For the text-containing cell, return its midpoint in [x, y] coordinate format. 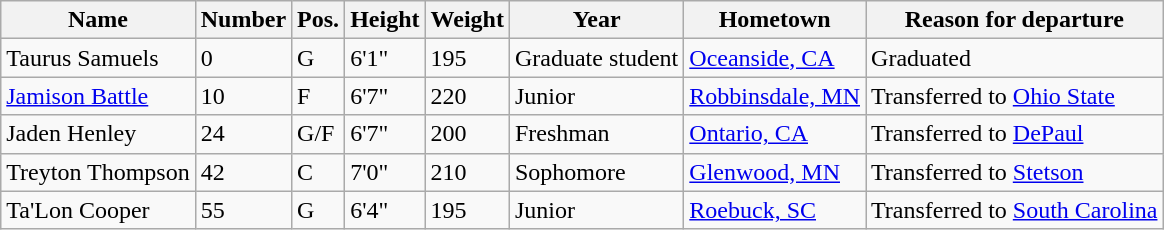
Roebuck, SC [775, 210]
F [318, 96]
Reason for departure [1014, 20]
Robbinsdale, MN [775, 96]
Oceanside, CA [775, 58]
Graduate student [596, 58]
Transferred to Stetson [1014, 172]
Jaden Henley [98, 134]
220 [467, 96]
55 [243, 210]
Freshman [596, 134]
Height [385, 20]
Sophomore [596, 172]
200 [467, 134]
10 [243, 96]
Treyton Thompson [98, 172]
6'4" [385, 210]
Ta'Lon Cooper [98, 210]
Taurus Samuels [98, 58]
Ontario, CA [775, 134]
Name [98, 20]
C [318, 172]
Number [243, 20]
7'0" [385, 172]
6'1" [385, 58]
Graduated [1014, 58]
Jamison Battle [98, 96]
42 [243, 172]
G/F [318, 134]
Hometown [775, 20]
24 [243, 134]
Glenwood, MN [775, 172]
Transferred to DePaul [1014, 134]
210 [467, 172]
0 [243, 58]
Weight [467, 20]
Year [596, 20]
Transferred to Ohio State [1014, 96]
Transferred to South Carolina [1014, 210]
Pos. [318, 20]
